Output the [x, y] coordinate of the center of the cell containing the given text.  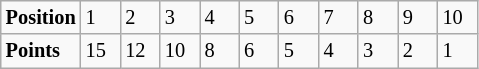
15 [101, 51]
12 [140, 51]
7 [339, 17]
9 [418, 17]
Position [41, 17]
Points [41, 51]
